Find where the given text appears and provide that cell's center as [x, y] coordinate. 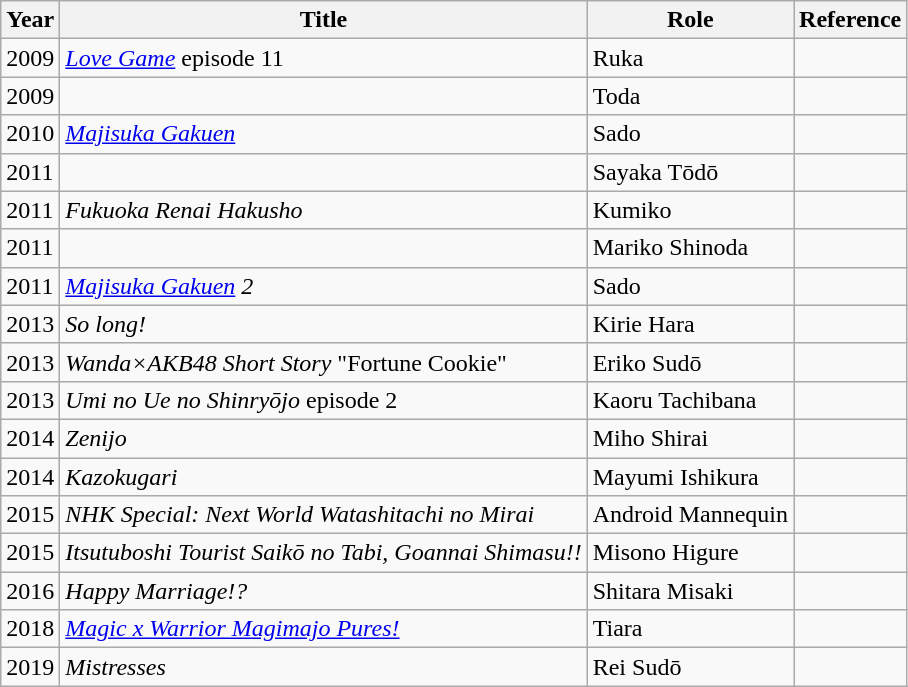
Shitara Misaki [690, 591]
Reference [850, 20]
Android Mannequin [690, 515]
Kirie Hara [690, 324]
Happy Marriage!? [324, 591]
Zenijo [324, 438]
Role [690, 20]
2016 [30, 591]
Wanda×AKB48 Short Story "Fortune Cookie" [324, 362]
Ruka [690, 58]
Fukuoka Renai Hakusho [324, 210]
2019 [30, 667]
Itsutuboshi Tourist Saikō no Tabi, Goannai Shimasu!! [324, 553]
Magic x Warrior Magimajo Pures! [324, 629]
Mariko Shinoda [690, 248]
Mayumi Ishikura [690, 477]
2018 [30, 629]
2010 [30, 134]
Kazokugari [324, 477]
Mistresses [324, 667]
Majisuka Gakuen 2 [324, 286]
Majisuka Gakuen [324, 134]
Toda [690, 96]
Title [324, 20]
Year [30, 20]
So long! [324, 324]
Sayaka Tōdō [690, 172]
Kumiko [690, 210]
Umi no Ue no Shinryōjo episode 2 [324, 400]
Rei Sudō [690, 667]
Misono Higure [690, 553]
Tiara [690, 629]
NHK Special: Next World Watashitachi no Mirai [324, 515]
Miho Shirai [690, 438]
Kaoru Tachibana [690, 400]
Eriko Sudō [690, 362]
Love Game episode 11 [324, 58]
